Find where the given text appears and provide that cell's center as [X, Y] coordinate. 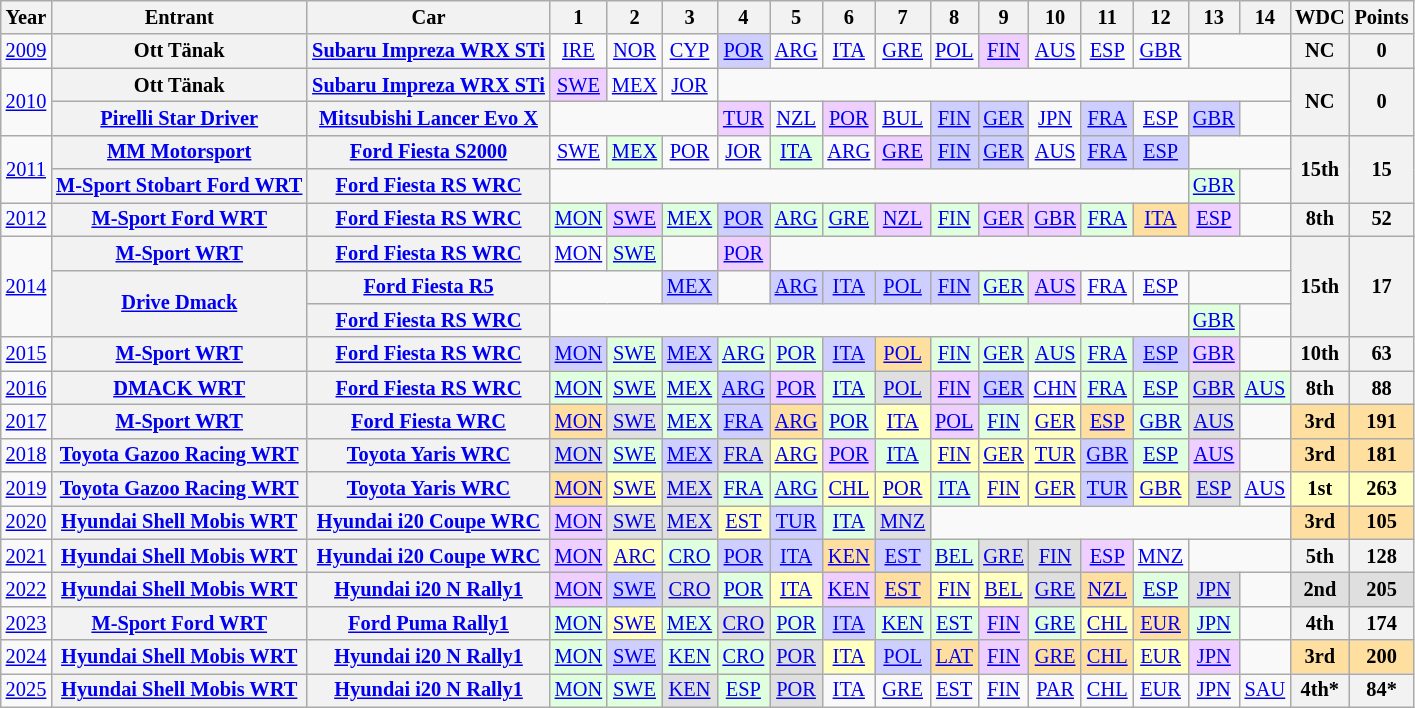
3 [690, 17]
IRE [578, 51]
2015 [26, 354]
CYP [690, 51]
5 [796, 17]
2018 [26, 455]
88 [1382, 388]
52 [1382, 219]
4th* [1320, 690]
Mitsubishi Lancer Evo X [428, 118]
MM Motorsport [179, 152]
2020 [26, 522]
2016 [26, 388]
63 [1382, 354]
Car [428, 17]
LAT [954, 657]
6 [848, 17]
Ford Puma Rally1 [428, 623]
Ford Fiesta WRC [428, 421]
2019 [26, 489]
4 [744, 17]
ARC [634, 556]
CHN [1056, 388]
200 [1382, 657]
1st [1320, 489]
181 [1382, 455]
Ford Fiesta R5 [428, 287]
M-Sport Stobart Ford WRT [179, 186]
PAR [1056, 690]
11 [1107, 17]
10 [1056, 17]
NOR [634, 51]
DMACK WRT [179, 388]
2nd [1320, 589]
191 [1382, 421]
9 [1003, 17]
Pirelli Star Driver [179, 118]
2014 [26, 286]
2024 [26, 657]
Points [1382, 17]
2021 [26, 556]
8 [954, 17]
2023 [26, 623]
SAU [1265, 690]
13 [1214, 17]
BUL [902, 118]
1 [578, 17]
14 [1265, 17]
2010 [26, 102]
84* [1382, 690]
2025 [26, 690]
4th [1320, 623]
105 [1382, 522]
205 [1382, 589]
5th [1320, 556]
WDC [1320, 17]
Drive Dmack [179, 304]
2 [634, 17]
263 [1382, 489]
Year [26, 17]
2017 [26, 421]
2012 [26, 219]
17 [1382, 286]
2011 [26, 168]
10th [1320, 354]
2022 [26, 589]
15 [1382, 168]
2009 [26, 51]
12 [1160, 17]
174 [1382, 623]
Entrant [179, 17]
7 [902, 17]
Ford Fiesta S2000 [428, 152]
128 [1382, 556]
